For the text-containing cell, return its midpoint in [X, Y] coordinate format. 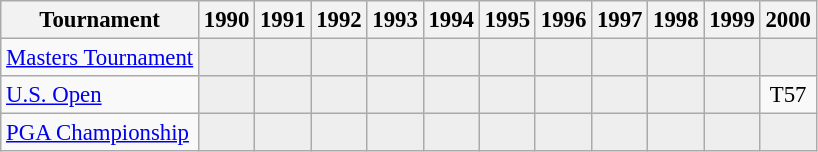
U.S. Open [100, 95]
Masters Tournament [100, 58]
1992 [339, 20]
Tournament [100, 20]
T57 [788, 95]
1996 [563, 20]
1995 [507, 20]
2000 [788, 20]
1998 [676, 20]
1991 [283, 20]
1990 [227, 20]
1999 [732, 20]
1993 [395, 20]
1994 [451, 20]
PGA Championship [100, 133]
1997 [620, 20]
